Determine the [x, y] coordinate at the center of the cell enclosing the given text.  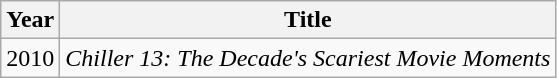
Chiller 13: The Decade's Scariest Movie Moments [308, 58]
Year [30, 20]
2010 [30, 58]
Title [308, 20]
